Pinpoint the cell where the given text exists, returning its [x, y] midpoint coordinate. 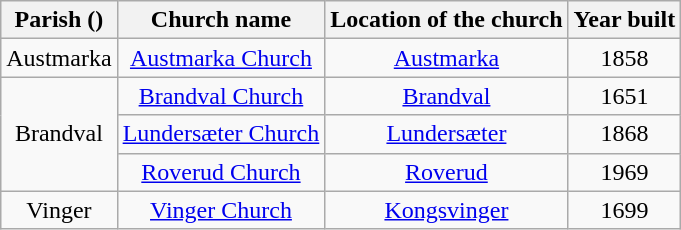
Austmarka Church [221, 58]
Lundersæter [446, 134]
Location of the church [446, 20]
Parish () [59, 20]
1858 [624, 58]
Lundersæter Church [221, 134]
Kongsvinger [446, 210]
1969 [624, 172]
Year built [624, 20]
Roverud [446, 172]
Brandval Church [221, 96]
1699 [624, 210]
Vinger [59, 210]
1651 [624, 96]
Roverud Church [221, 172]
Church name [221, 20]
Vinger Church [221, 210]
1868 [624, 134]
